Detect which cell encompasses the target text, then output its (x, y) center coordinate. 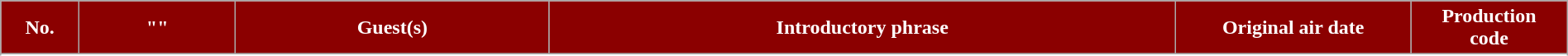
No. (40, 28)
"" (157, 28)
Original air date (1293, 28)
Production code (1489, 28)
Guest(s) (392, 28)
Introductory phrase (863, 28)
